Locate the cell with the specified text and output its (X, Y) center coordinate. 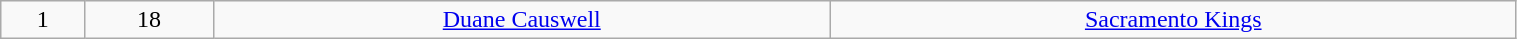
1 (43, 20)
Sacramento Kings (1173, 20)
Duane Causwell (522, 20)
18 (149, 20)
